Return [X, Y] of the center of cell containing provided text 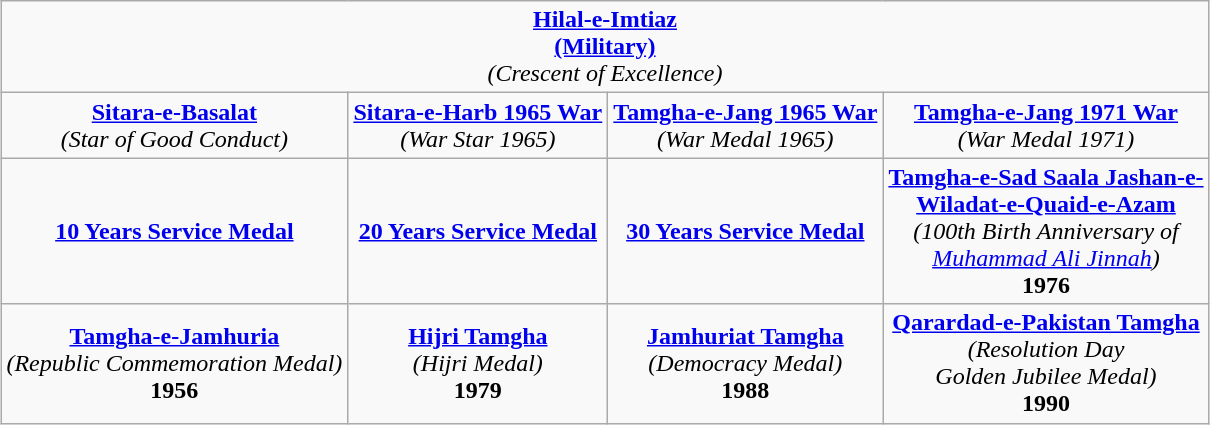
Tamgha-e-Jamhuria(Republic Commemoration Medal)1956 [174, 364]
Hijri Tamgha(Hijri Medal)1979 [478, 364]
Tamgha-e-Sad Saala Jashan-e-Wiladat-e-Quaid-e-Azam(100th Birth Anniversary ofMuhammad Ali Jinnah)1976 [1046, 231]
Tamgha-e-Jang 1971 War(War Medal 1971) [1046, 126]
Jamhuriat Tamgha(Democracy Medal)1988 [746, 364]
Hilal-e-Imtiaz(Military)(Crescent of Excellence) [605, 47]
20 Years Service Medal [478, 231]
30 Years Service Medal [746, 231]
Tamgha-e-Jang 1965 War(War Medal 1965) [746, 126]
Sitara-e-Basalat(Star of Good Conduct) [174, 126]
Sitara-e-Harb 1965 War(War Star 1965) [478, 126]
10 Years Service Medal [174, 231]
Qarardad-e-Pakistan Tamgha(Resolution DayGolden Jubilee Medal)1990 [1046, 364]
